Search for the cell housing the specified text and yield its [x, y] center coordinate. 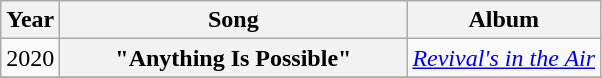
Song [234, 20]
Revival's in the Air [504, 58]
Album [504, 20]
2020 [30, 58]
Year [30, 20]
"Anything Is Possible" [234, 58]
